Find where the given text appears and provide that cell's center as [X, Y] coordinate. 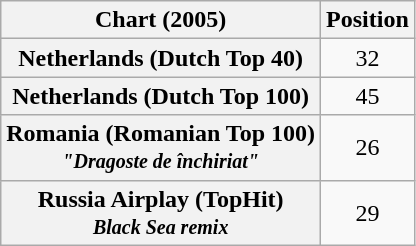
Romania (Romanian Top 100)"Dragoste de închiriat" [161, 148]
Netherlands (Dutch Top 100) [161, 96]
Netherlands (Dutch Top 40) [161, 58]
29 [368, 212]
45 [368, 96]
Position [368, 20]
26 [368, 148]
Chart (2005) [161, 20]
32 [368, 58]
Russia Airplay (TopHit)Black Sea remix [161, 212]
